Locate the cell with the specified text and output its [x, y] center coordinate. 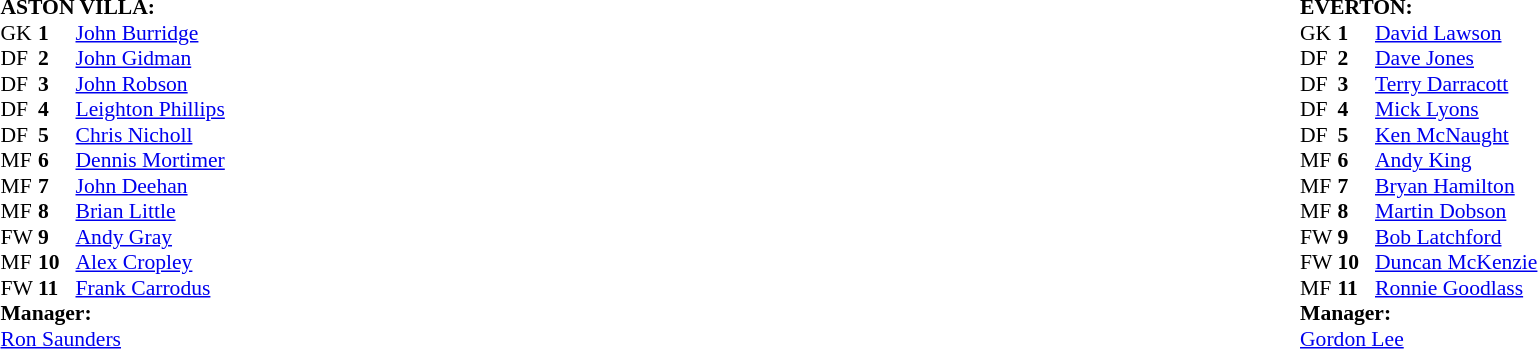
Terry Darracott [1456, 84]
Frank Carrodus [150, 288]
Mick Lyons [1456, 109]
Brian Little [150, 211]
Alex Cropley [150, 263]
John Deehan [150, 186]
Leighton Phillips [150, 109]
Chris Nicholl [150, 135]
Ken McNaught [1456, 135]
Duncan McKenzie [1456, 263]
John Gidman [150, 59]
Andy Gray [150, 237]
David Lawson [1456, 33]
Ronnie Goodlass [1456, 288]
Martin Dobson [1456, 211]
Bryan Hamilton [1456, 186]
John Burridge [150, 33]
John Robson [150, 84]
Andy King [1456, 161]
Dave Jones [1456, 59]
Dennis Mortimer [150, 161]
Bob Latchford [1456, 237]
